Extract the (x, y) coordinate from the center of the cell holding the provided text.  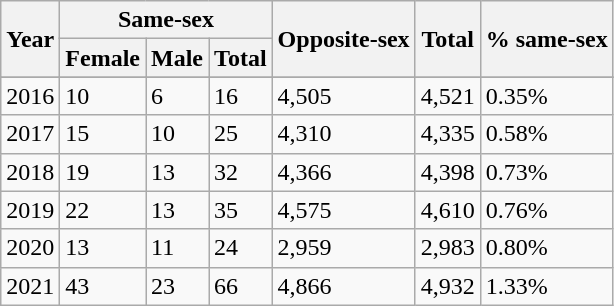
16 (241, 96)
4,398 (448, 172)
Opposite-sex (344, 39)
32 (241, 172)
23 (178, 286)
2,983 (448, 248)
Year (30, 39)
15 (103, 134)
19 (103, 172)
4,335 (448, 134)
2016 (30, 96)
4,310 (344, 134)
6 (178, 96)
2018 (30, 172)
25 (241, 134)
24 (241, 248)
2021 (30, 286)
Male (178, 58)
2019 (30, 210)
11 (178, 248)
0.73% (546, 172)
4,521 (448, 96)
2017 (30, 134)
% same-sex (546, 39)
4,932 (448, 286)
1.33% (546, 286)
0.35% (546, 96)
0.80% (546, 248)
0.76% (546, 210)
22 (103, 210)
4,610 (448, 210)
2020 (30, 248)
4,866 (344, 286)
4,366 (344, 172)
35 (241, 210)
66 (241, 286)
4,575 (344, 210)
2,959 (344, 248)
Female (103, 58)
4,505 (344, 96)
Same-sex (166, 20)
43 (103, 286)
0.58% (546, 134)
